Find where the given text appears and provide that cell's center as (x, y) coordinate. 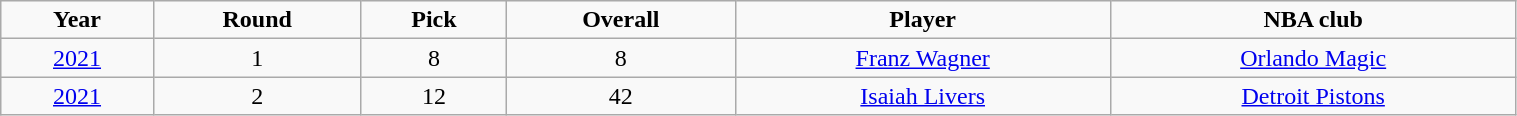
Round (257, 20)
Franz Wagner (922, 58)
Isaiah Livers (922, 96)
Orlando Magic (1313, 58)
12 (434, 96)
Detroit Pistons (1313, 96)
Pick (434, 20)
NBA club (1313, 20)
Overall (621, 20)
Player (922, 20)
Year (78, 20)
42 (621, 96)
2 (257, 96)
1 (257, 58)
